Return (x, y) of the center of cell containing provided text 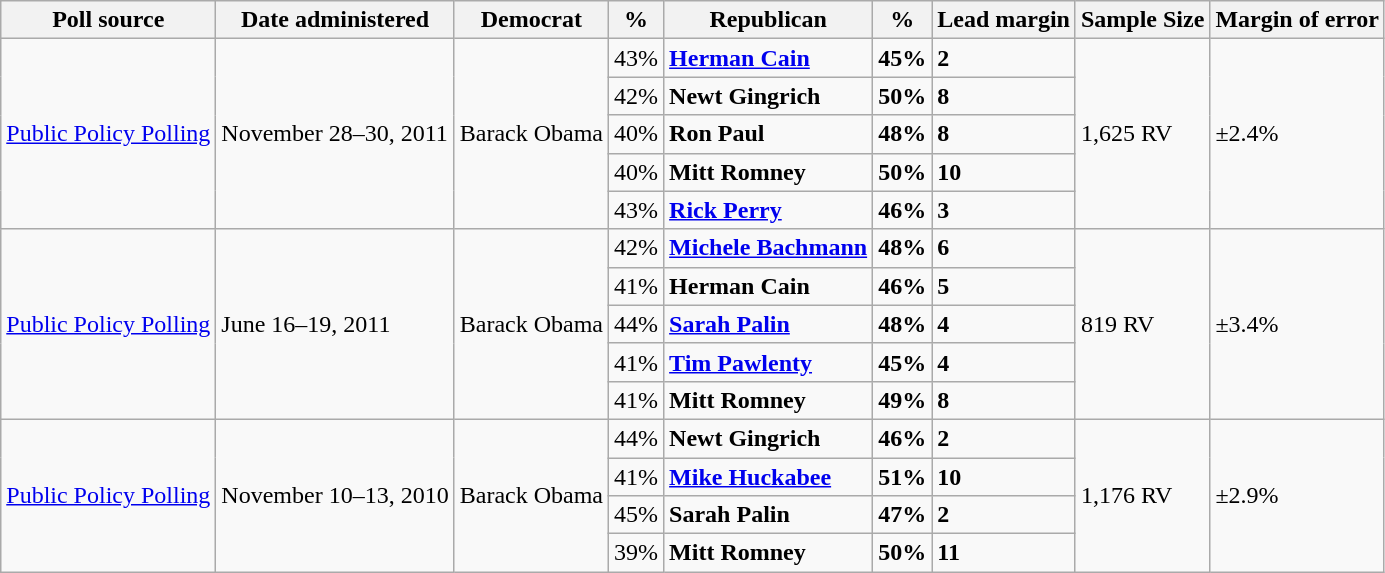
June 16–19, 2011 (335, 324)
Ron Paul (768, 134)
1,625 RV (1142, 134)
49% (902, 400)
Rick Perry (768, 210)
3 (1004, 210)
±2.4% (1298, 134)
Michele Bachmann (768, 248)
51% (902, 477)
Tim Pawlenty (768, 362)
819 RV (1142, 324)
Mike Huckabee (768, 477)
Republican (768, 20)
±2.9% (1298, 495)
Date administered (335, 20)
November 10–13, 2010 (335, 495)
39% (636, 553)
±3.4% (1298, 324)
Margin of error (1298, 20)
Poll source (108, 20)
November 28–30, 2011 (335, 134)
6 (1004, 248)
47% (902, 515)
1,176 RV (1142, 495)
Lead margin (1004, 20)
Democrat (531, 20)
11 (1004, 553)
5 (1004, 286)
Sample Size (1142, 20)
